Provide the [x, y] coordinate of the cell's center where the given text is located.  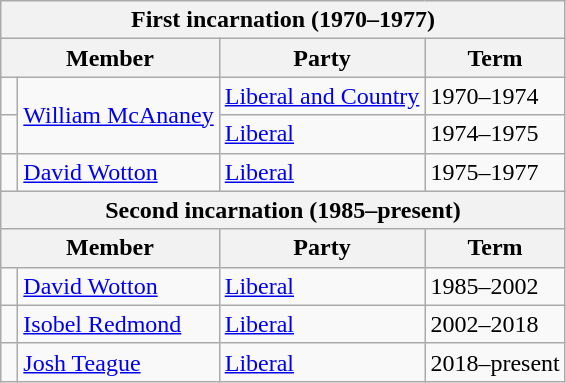
1975–1977 [495, 172]
First incarnation (1970–1977) [283, 20]
Josh Teague [118, 362]
Liberal and Country [322, 96]
1985–2002 [495, 286]
Isobel Redmond [118, 324]
2018–present [495, 362]
1974–1975 [495, 134]
Second incarnation (1985–present) [283, 210]
2002–2018 [495, 324]
1970–1974 [495, 96]
William McAnaney [118, 115]
